Capture the cell that displays the provided text and extract its (x, y) central coordinate. 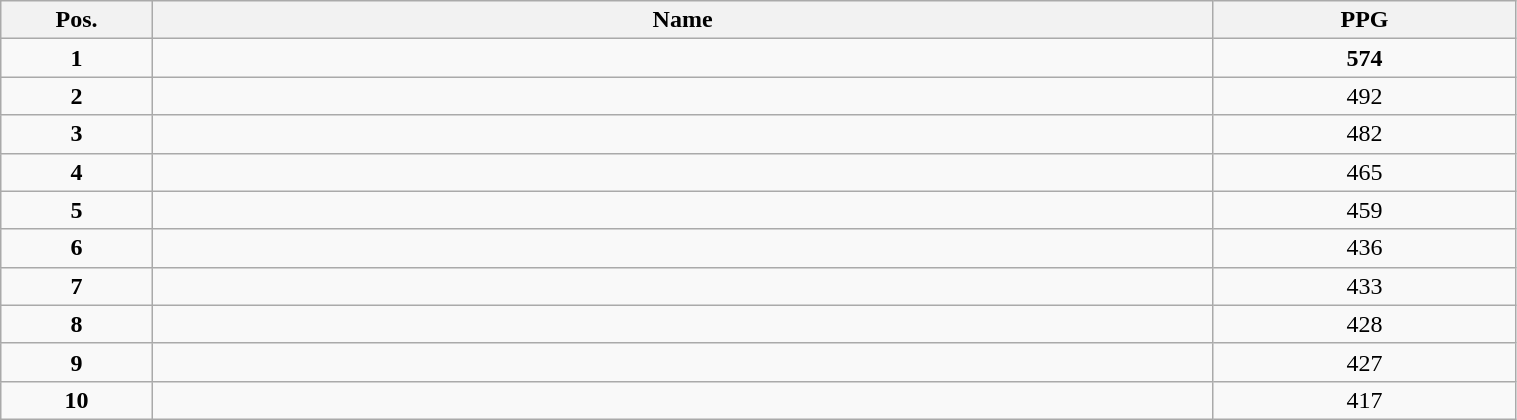
427 (1364, 362)
5 (77, 210)
1 (77, 58)
4 (77, 172)
433 (1364, 286)
3 (77, 134)
7 (77, 286)
459 (1364, 210)
465 (1364, 172)
2 (77, 96)
482 (1364, 134)
574 (1364, 58)
PPG (1364, 20)
10 (77, 400)
428 (1364, 324)
417 (1364, 400)
Name (682, 20)
8 (77, 324)
9 (77, 362)
6 (77, 248)
Pos. (77, 20)
492 (1364, 96)
436 (1364, 248)
